Provide the (X, Y) coordinate of the cell's center where the given text is located.  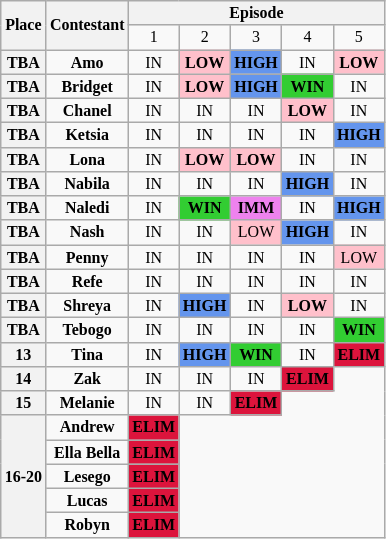
Place (24, 24)
Zak (87, 378)
Ketsia (87, 134)
Amo (87, 61)
Bridget (87, 86)
Lucas (87, 500)
5 (358, 37)
Ella Bella (87, 451)
Chanel (87, 110)
Episode (256, 12)
2 (204, 37)
1 (154, 37)
Shreya (87, 305)
Melanie (87, 402)
Nash (87, 232)
Contestant (87, 24)
Penny (87, 256)
13 (24, 354)
15 (24, 402)
Lona (87, 159)
IMM (256, 207)
Robyn (87, 524)
Tebogo (87, 329)
Nabila (87, 183)
16-20 (24, 476)
14 (24, 378)
Lesego (87, 476)
Refe (87, 281)
Naledi (87, 207)
Andrew (87, 427)
Tina (87, 354)
3 (256, 37)
4 (308, 37)
